Identify which cell holds the provided text, then report its (X, Y) central coordinate. 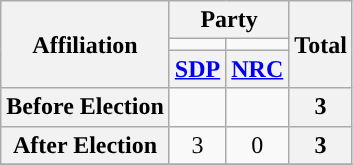
Party (228, 20)
0 (258, 145)
NRC (258, 69)
After Election (86, 145)
Total (321, 44)
Before Election (86, 107)
SDP (197, 69)
Affiliation (86, 44)
